Find where the given text appears and provide that cell's center as (X, Y) coordinate. 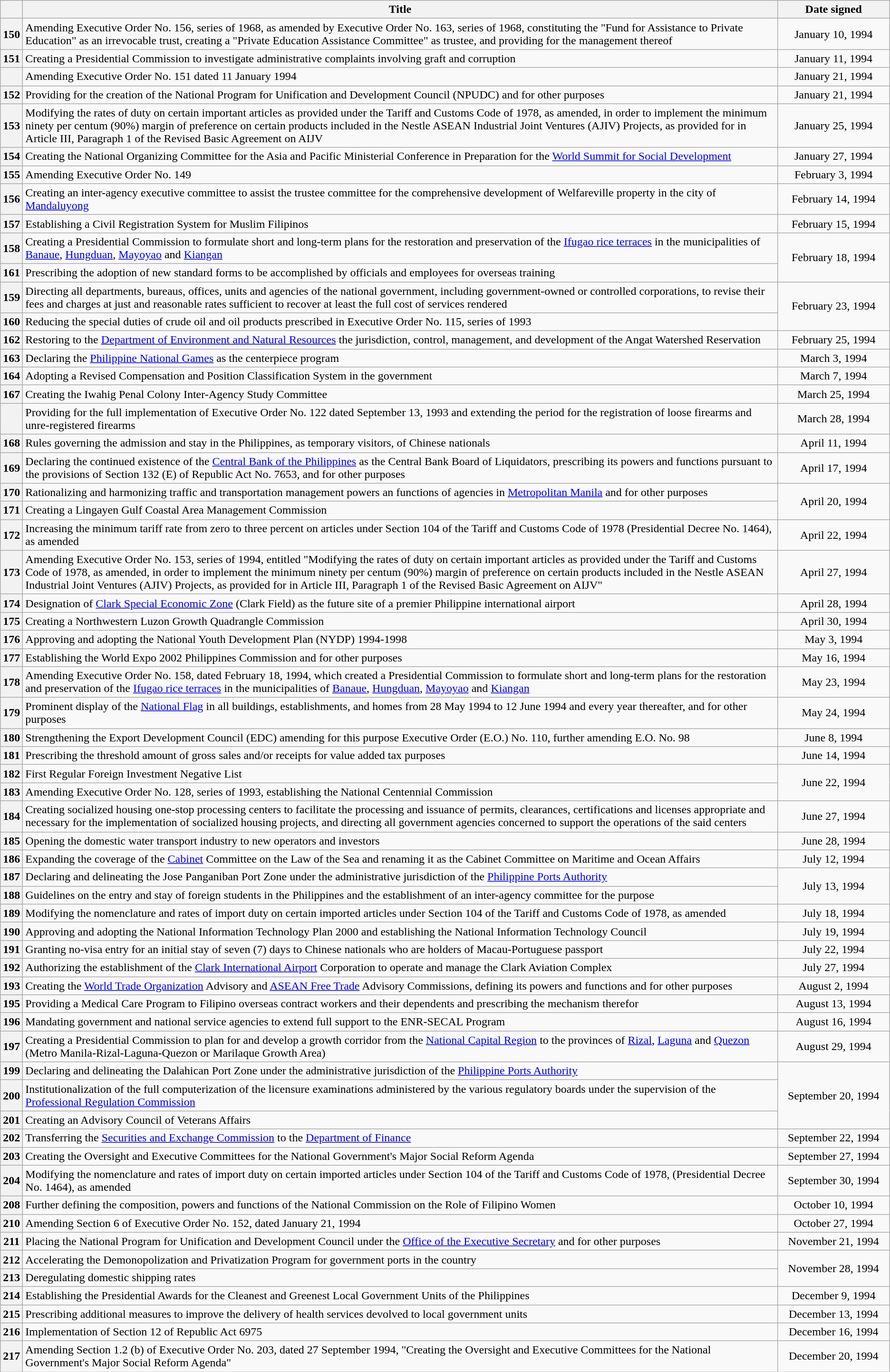
Guidelines on the entry and stay of foreign students in the Philippines and the establishment of an inter-agency committee for the purpose (400, 895)
213 (11, 1277)
February 3, 1994 (833, 175)
180 (11, 738)
September 20, 1994 (833, 1096)
164 (11, 376)
Declaring and delineating the Dalahican Port Zone under the administrative jurisdiction of the Philippine Ports Authority (400, 1071)
Creating a Lingayen Gulf Coastal Area Management Commission (400, 510)
Expanding the coverage of the Cabinet Committee on the Law of the Sea and renaming it as the Cabinet Committee on Maritime and Ocean Affairs (400, 859)
Establishing the World Expo 2002 Philippines Commission and for other purposes (400, 658)
October 10, 1994 (833, 1205)
Creating the World Trade Organization Advisory and ASEAN Free Trade Advisory Commissions, defining its powers and functions and for other purposes (400, 986)
181 (11, 756)
187 (11, 877)
190 (11, 931)
Further defining the composition, powers and functions of the National Commission on the Role of Filipino Women (400, 1205)
189 (11, 913)
Creating a Presidential Commission to investigate administrative complaints involving graft and corruption (400, 58)
169 (11, 468)
Implementation of Section 12 of Republic Act 6975 (400, 1332)
March 3, 1994 (833, 358)
April 28, 1994 (833, 603)
Granting no-visa entry for an initial stay of seven (7) days to Chinese nationals who are holders of Macau-Portuguese passport (400, 949)
January 10, 1994 (833, 34)
September 30, 1994 (833, 1180)
Establishing the Presidential Awards for the Cleanest and Greenest Local Government Units of the Philippines (400, 1295)
Creating a Northwestern Luzon Growth Quadrangle Commission (400, 621)
Deregulating domestic shipping rates (400, 1277)
155 (11, 175)
Declaring and delineating the Jose Panganiban Port Zone under the administrative jurisdiction of the Philippine Ports Authority (400, 877)
May 23, 1994 (833, 682)
192 (11, 967)
March 7, 1994 (833, 376)
173 (11, 572)
February 23, 1994 (833, 306)
Providing a Medical Care Program to Filipino overseas contract workers and their dependents and prescribing the mechanism therefor (400, 1004)
Prescribing additional measures to improve the delivery of health services devolved to local government units (400, 1314)
April 11, 1994 (833, 443)
161 (11, 272)
152 (11, 95)
February 25, 1994 (833, 340)
179 (11, 713)
Modifying the nomenclature and rates of import duty on certain imported articles under Section 104 of the Tariff and Customs Code of 1978, as amended (400, 913)
214 (11, 1295)
202 (11, 1138)
July 27, 1994 (833, 967)
Rules governing the admission and stay in the Philippines, as temporary visitors, of Chinese nationals (400, 443)
215 (11, 1314)
185 (11, 841)
156 (11, 199)
June 22, 1994 (833, 783)
January 25, 1994 (833, 126)
January 27, 1994 (833, 156)
Approving and adopting the National Information Technology Plan 2000 and establishing the National Information Technology Council (400, 931)
Amending Executive Order No. 128, series of 1993, establishing the National Centennial Commission (400, 792)
201 (11, 1120)
172 (11, 535)
May 16, 1994 (833, 658)
February 18, 1994 (833, 257)
May 3, 1994 (833, 639)
December 13, 1994 (833, 1314)
June 28, 1994 (833, 841)
154 (11, 156)
210 (11, 1223)
June 14, 1994 (833, 756)
November 28, 1994 (833, 1268)
Transferring the Securities and Exchange Commission to the Department of Finance (400, 1138)
208 (11, 1205)
Establishing a Civil Registration System for Muslim Filipinos (400, 224)
200 (11, 1096)
March 28, 1994 (833, 418)
May 24, 1994 (833, 713)
September 27, 1994 (833, 1156)
Date signed (833, 10)
Opening the domestic water transport industry to new operators and investors (400, 841)
186 (11, 859)
Mandating government and national service agencies to extend full support to the ENR-SECAL Program (400, 1022)
163 (11, 358)
July 22, 1994 (833, 949)
Creating the Iwahig Penal Colony Inter-Agency Study Committee (400, 394)
August 13, 1994 (833, 1004)
Title (400, 10)
196 (11, 1022)
178 (11, 682)
June 27, 1994 (833, 816)
April 17, 1994 (833, 468)
217 (11, 1356)
204 (11, 1180)
191 (11, 949)
Amending Executive Order No. 151 dated 11 January 1994 (400, 77)
June 8, 1994 (833, 738)
Designation of Clark Special Economic Zone (Clark Field) as the future site of a premier Philippine international airport (400, 603)
August 2, 1994 (833, 986)
Amending Executive Order No. 149 (400, 175)
April 27, 1994 (833, 572)
December 16, 1994 (833, 1332)
October 27, 1994 (833, 1223)
216 (11, 1332)
183 (11, 792)
177 (11, 658)
153 (11, 126)
150 (11, 34)
Approving and adopting the National Youth Development Plan (NYDP) 1994-1998 (400, 639)
159 (11, 297)
Authorizing the establishment of the Clark International Airport Corporation to operate and manage the Clark Aviation Complex (400, 967)
April 20, 1994 (833, 501)
199 (11, 1071)
Amending Section 6 of Executive Order No. 152, dated January 21, 1994 (400, 1223)
August 16, 1994 (833, 1022)
March 25, 1994 (833, 394)
203 (11, 1156)
175 (11, 621)
184 (11, 816)
Creating an Advisory Council of Veterans Affairs (400, 1120)
197 (11, 1046)
157 (11, 224)
168 (11, 443)
211 (11, 1241)
171 (11, 510)
December 20, 1994 (833, 1356)
174 (11, 603)
162 (11, 340)
151 (11, 58)
Placing the National Program for Unification and Development Council under the Office of the Executive Secretary and for other purposes (400, 1241)
182 (11, 774)
Creating the National Organizing Committee for the Asia and Pacific Ministerial Conference in Preparation for the World Summit for Social Development (400, 156)
212 (11, 1259)
Prescribing the adoption of new standard forms to be accomplished by officials and employees for overseas training (400, 272)
Providing for the creation of the National Program for Unification and Development Council (NPUDC) and for other purposes (400, 95)
July 12, 1994 (833, 859)
November 21, 1994 (833, 1241)
176 (11, 639)
Accelerating the Demonopolization and Privatization Program for government ports in the country (400, 1259)
167 (11, 394)
January 11, 1994 (833, 58)
Prescribing the threshold amount of gross sales and/or receipts for value added tax purposes (400, 756)
July 19, 1994 (833, 931)
193 (11, 986)
September 22, 1994 (833, 1138)
First Regular Foreign Investment Negative List (400, 774)
December 9, 1994 (833, 1295)
160 (11, 322)
August 29, 1994 (833, 1046)
Strengthening the Export Development Council (EDC) amending for this purpose Executive Order (E.O.) No. 110, further amending E.O. No. 98 (400, 738)
April 22, 1994 (833, 535)
February 15, 1994 (833, 224)
April 30, 1994 (833, 621)
July 13, 1994 (833, 886)
Rationalizing and harmonizing traffic and transportation management powers an functions of agencies in Metropolitan Manila and for other purposes (400, 492)
195 (11, 1004)
Creating the Oversight and Executive Committees for the National Government's Major Social Reform Agenda (400, 1156)
188 (11, 895)
Reducing the special duties of crude oil and oil products prescribed in Executive Order No. 115, series of 1993 (400, 322)
Declaring the Philippine National Games as the centerpiece program (400, 358)
Adopting a Revised Compensation and Position Classification System in the government (400, 376)
158 (11, 248)
170 (11, 492)
February 14, 1994 (833, 199)
July 18, 1994 (833, 913)
